Find where the given text appears and provide that cell's center as [X, Y] coordinate. 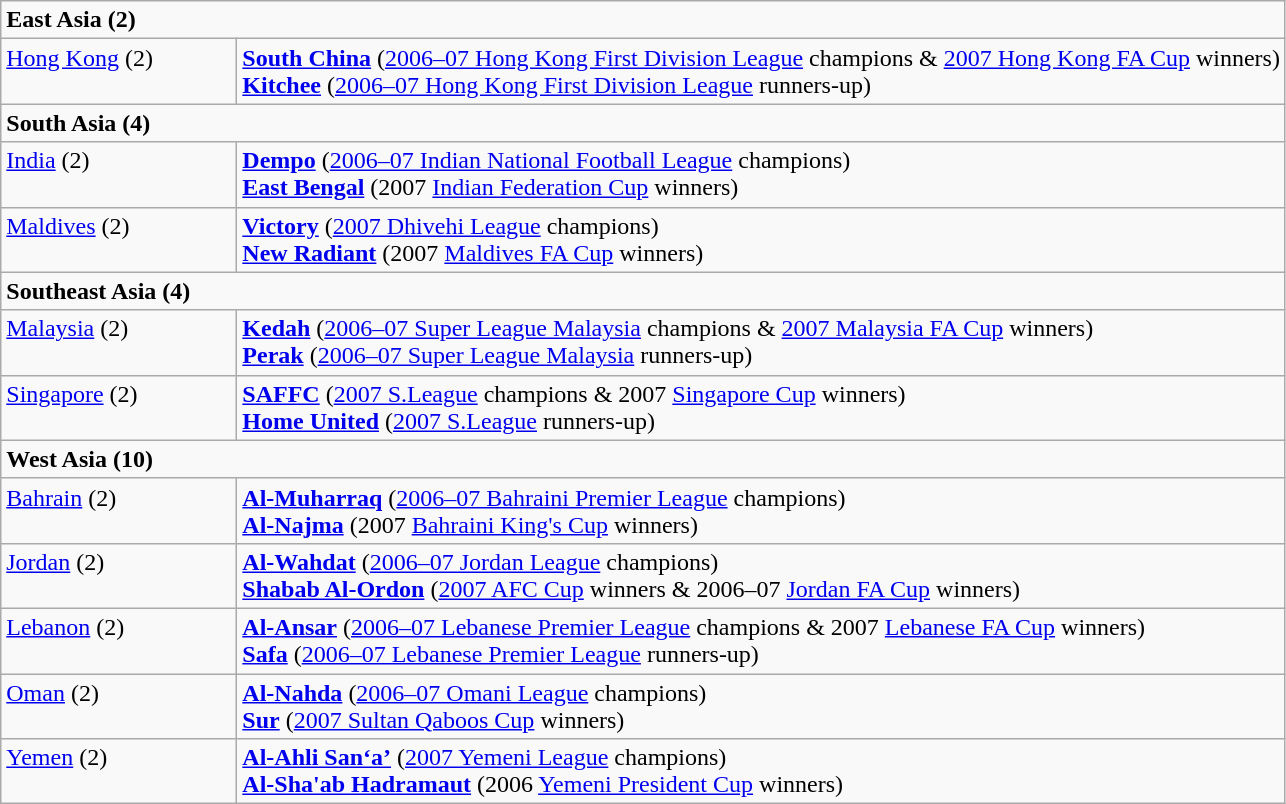
Al-Wahdat (2006–07 Jordan League champions)Shabab Al-Ordon (2007 AFC Cup winners & 2006–07 Jordan FA Cup winners) [762, 576]
Maldives (2) [119, 240]
Dempo (2006–07 Indian National Football League champions)East Bengal (2007 Indian Federation Cup winners) [762, 174]
SAFFC (2007 S.League champions & 2007 Singapore Cup winners)Home United (2007 S.League runners-up) [762, 408]
West Asia (10) [644, 459]
Southeast Asia (4) [644, 291]
India (2) [119, 174]
Bahrain (2) [119, 510]
Al-Nahda (2006–07 Omani League champions)Sur (2007 Sultan Qaboos Cup winners) [762, 706]
Al-Muharraq (2006–07 Bahraini Premier League champions)Al-Najma (2007 Bahraini King's Cup winners) [762, 510]
Yemen (2) [119, 772]
South Asia (4) [644, 123]
Victory (2007 Dhivehi League champions)New Radiant (2007 Maldives FA Cup winners) [762, 240]
Malaysia (2) [119, 342]
Al-Ahli San‘a’ (2007 Yemeni League champions)Al-Sha'ab Hadramaut (2006 Yemeni President Cup winners) [762, 772]
Al-Ansar (2006–07 Lebanese Premier League champions & 2007 Lebanese FA Cup winners)Safa (2006–07 Lebanese Premier League runners-up) [762, 640]
Hong Kong (2) [119, 72]
Singapore (2) [119, 408]
Oman (2) [119, 706]
Jordan (2) [119, 576]
East Asia (2) [644, 20]
Lebanon (2) [119, 640]
Kedah (2006–07 Super League Malaysia champions & 2007 Malaysia FA Cup winners)Perak (2006–07 Super League Malaysia runners-up) [762, 342]
